Scan for the cell matching the given text and deliver its (X, Y) coordinate at center. 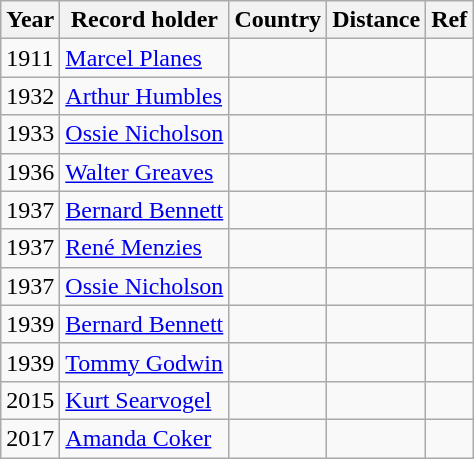
Tommy Godwin (144, 362)
Kurt Searvogel (144, 400)
Year (30, 20)
2017 (30, 438)
Marcel Planes (144, 58)
1936 (30, 172)
Ref (450, 20)
Walter Greaves (144, 172)
Country (278, 20)
2015 (30, 400)
Amanda Coker (144, 438)
Arthur Humbles (144, 96)
Record holder (144, 20)
1911 (30, 58)
Distance (376, 20)
1932 (30, 96)
1933 (30, 134)
René Menzies (144, 248)
